Extract the (X, Y) coordinate from the center of the cell holding the provided text.  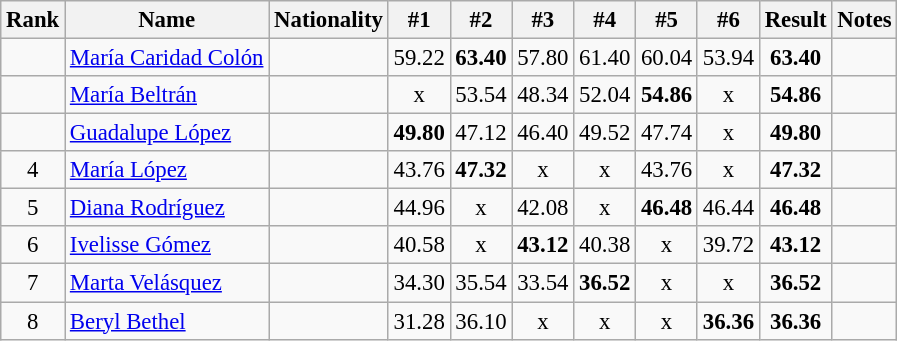
Guadalupe López (167, 133)
52.04 (605, 95)
31.28 (419, 321)
Ivelisse Gómez (167, 245)
34.30 (419, 283)
Marta Velásquez (167, 283)
6 (33, 245)
33.54 (543, 283)
Result (796, 20)
María Caridad Colón (167, 58)
#5 (667, 20)
#3 (543, 20)
61.40 (605, 58)
59.22 (419, 58)
49.52 (605, 133)
44.96 (419, 208)
48.34 (543, 95)
53.54 (481, 95)
María López (167, 170)
47.12 (481, 133)
Nationality (328, 20)
Notes (864, 20)
Beryl Bethel (167, 321)
40.58 (419, 245)
36.10 (481, 321)
#4 (605, 20)
4 (33, 170)
8 (33, 321)
María Beltrán (167, 95)
#1 (419, 20)
46.44 (728, 208)
#6 (728, 20)
46.40 (543, 133)
7 (33, 283)
39.72 (728, 245)
5 (33, 208)
53.94 (728, 58)
Name (167, 20)
Rank (33, 20)
47.74 (667, 133)
60.04 (667, 58)
42.08 (543, 208)
Diana Rodríguez (167, 208)
35.54 (481, 283)
57.80 (543, 58)
#2 (481, 20)
40.38 (605, 245)
